Extract the (X, Y) coordinate from the center of the cell holding the provided text.  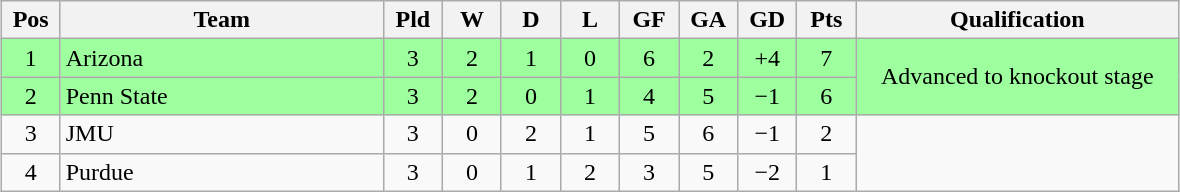
Qualification (1018, 20)
Pos (30, 20)
Advanced to knockout stage (1018, 77)
GA (708, 20)
−2 (768, 172)
Arizona (222, 58)
7 (826, 58)
Pld (412, 20)
Team (222, 20)
GD (768, 20)
W (472, 20)
D (530, 20)
JMU (222, 134)
+4 (768, 58)
Pts (826, 20)
Penn State (222, 96)
Purdue (222, 172)
GF (650, 20)
L (590, 20)
